Scan for the cell matching the given text and deliver its (X, Y) coordinate at center. 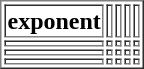
exponent (54, 20)
